Return (X, Y) of the center of cell containing provided text 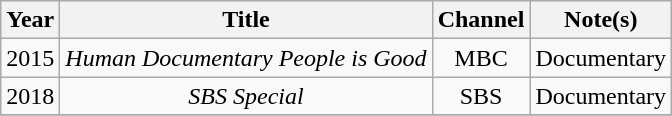
Title (246, 20)
MBC (481, 58)
SBS Special (246, 96)
Human Documentary People is Good (246, 58)
Note(s) (601, 20)
Year (30, 20)
2018 (30, 96)
SBS (481, 96)
2015 (30, 58)
Channel (481, 20)
